Identify which cell holds the provided text, then report its (x, y) central coordinate. 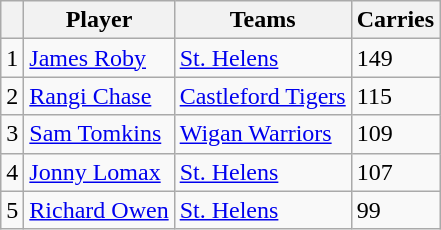
1 (12, 58)
Wigan Warriors (262, 134)
107 (395, 172)
Richard Owen (99, 210)
Jonny Lomax (99, 172)
4 (12, 172)
2 (12, 96)
James Roby (99, 58)
Teams (262, 20)
99 (395, 210)
Castleford Tigers (262, 96)
Carries (395, 20)
109 (395, 134)
Rangi Chase (99, 96)
Sam Tomkins (99, 134)
3 (12, 134)
Player (99, 20)
115 (395, 96)
149 (395, 58)
5 (12, 210)
